Output the (x, y) coordinate of the center of the cell containing the given text.  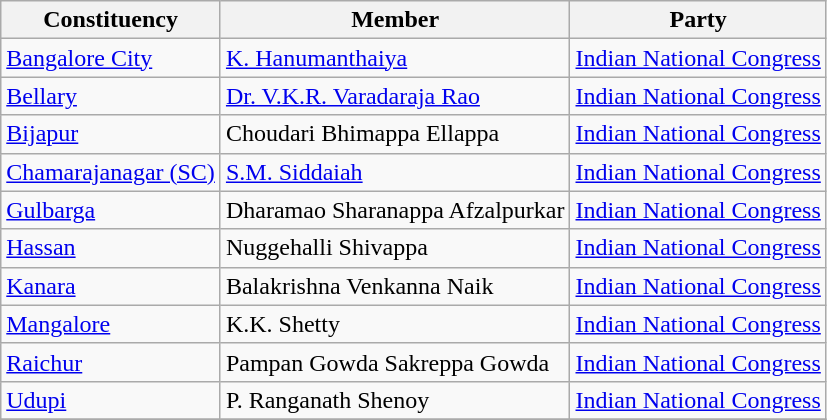
S.M. Siddaiah (395, 172)
K.K. Shetty (395, 324)
Dr. V.K.R. Varadaraja Rao (395, 96)
Constituency (111, 20)
Pampan Gowda Sakreppa Gowda (395, 362)
Party (698, 20)
Bijapur (111, 134)
Dharamao Sharanappa Afzalpurkar (395, 210)
Choudari Bhimappa Ellappa (395, 134)
Member (395, 20)
Raichur (111, 362)
Nuggehalli Shivappa (395, 248)
Gulbarga (111, 210)
Bellary (111, 96)
P. Ranganath Shenoy (395, 400)
Kanara (111, 286)
Udupi (111, 400)
K. Hanumanthaiya (395, 58)
Chamarajanagar (SC) (111, 172)
Balakrishna Venkanna Naik (395, 286)
Bangalore City (111, 58)
Mangalore (111, 324)
Hassan (111, 248)
